Find where the given text appears and provide that cell's center as (X, Y) coordinate. 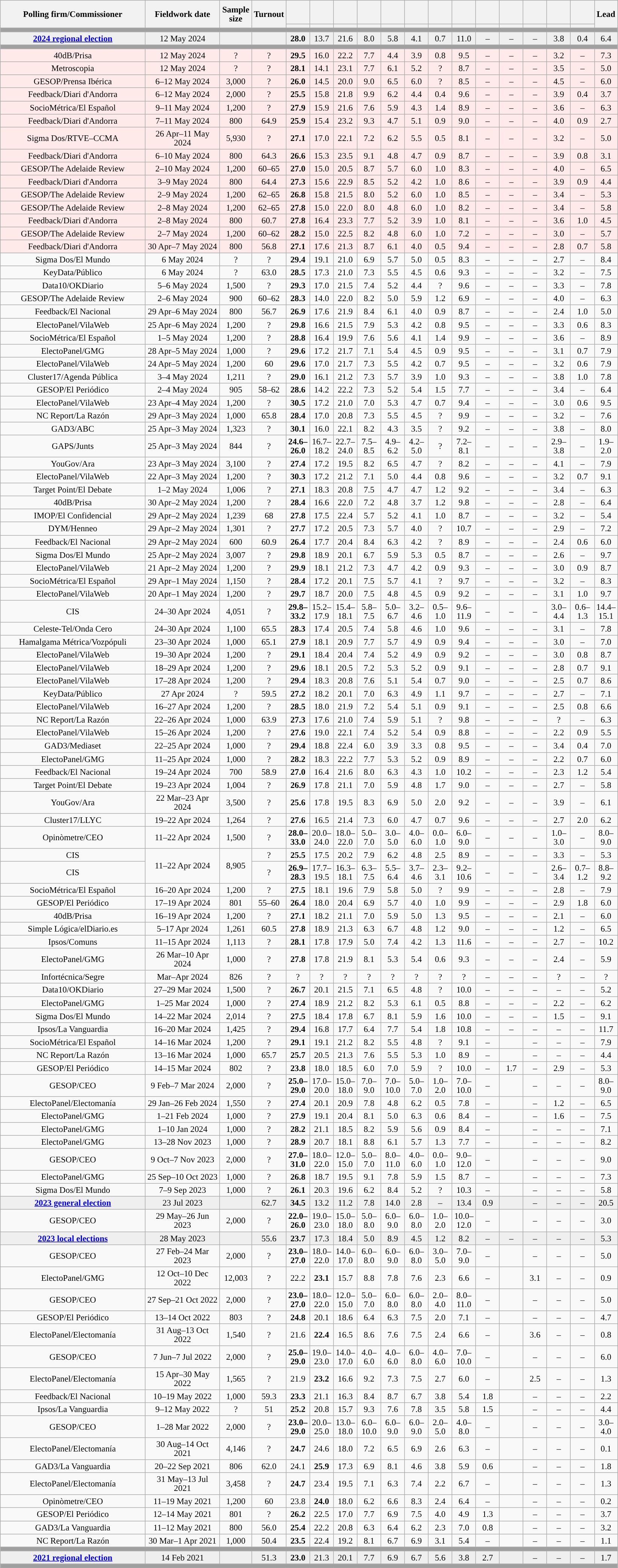
28.9 (298, 1142)
13.4 (464, 1203)
21.4 (345, 820)
Sigma Dos/RTVE–CCMA (73, 138)
27 Apr 2024 (182, 694)
29.7 (298, 594)
19–23 Apr 2024 (182, 785)
24.1 (298, 1466)
16–19 Apr 2024 (182, 916)
18.6 (345, 1317)
3.0–4.4 (559, 611)
2,014 (236, 1016)
6.3–7.5 (369, 872)
700 (236, 772)
5–6 May 2024 (182, 286)
22 Mar–23 Apr 2024 (182, 802)
15.4 (322, 120)
1,565 (236, 1379)
Mar–Apr 2024 (182, 977)
15.2–17.9 (322, 611)
12–14 May 2021 (182, 1514)
60.7 (269, 220)
2–7 May 2024 (182, 234)
11–19 May 2021 (182, 1501)
14 Feb 2021 (182, 1557)
7.5–8.5 (369, 447)
50.4 (269, 1541)
56.0 (269, 1528)
29 Apr–3 May 2024 (182, 416)
Turnout (269, 14)
11.6 (464, 942)
2.1 (559, 916)
2.3–3.1 (440, 872)
17–19 Apr 2024 (182, 903)
29.9 (298, 568)
23 Jul 2023 (182, 1203)
64.4 (269, 182)
9–11 May 2024 (182, 108)
59.5 (269, 694)
600 (236, 542)
Lead (606, 14)
27 Sep–21 Oct 2022 (182, 1300)
14–22 Mar 2024 (182, 1016)
1,239 (236, 516)
64.9 (269, 120)
3.7–4.6 (417, 872)
16.3–18.1 (345, 872)
Fieldwork date (182, 14)
Infortécnica/Segre (73, 977)
GAD3/ABC (73, 429)
5.5–6.4 (392, 872)
20.0–24.0 (322, 838)
844 (236, 447)
3–4 May 2024 (182, 377)
3,500 (236, 802)
11.2 (345, 1203)
19.2 (345, 1541)
18.8 (322, 746)
30 Mar–1 Apr 2021 (182, 1541)
24.0 (322, 1501)
23.7 (298, 1238)
28.0–33.0 (298, 838)
1,006 (236, 489)
1–10 Jan 2024 (182, 1129)
13–28 Nov 2023 (182, 1142)
29.0 (298, 377)
29 Apr–6 May 2024 (182, 312)
28 May 2023 (182, 1238)
Cluster17/Agenda Pública (73, 377)
7–9 Sep 2023 (182, 1190)
GAPS/Junts (73, 447)
28.0 (298, 38)
17–28 Apr 2024 (182, 681)
62.7 (269, 1203)
24.8 (298, 1317)
3,100 (236, 464)
2.6–3.4 (559, 872)
8.8–9.2 (606, 872)
15.6 (322, 182)
65.5 (269, 629)
IMOP/El Confidencial (73, 516)
15.3 (322, 156)
Sample size (236, 14)
1,261 (236, 929)
0.6–1.3 (583, 611)
68 (269, 516)
60.9 (269, 542)
9 Oct–7 Nov 2023 (182, 1159)
14.4–15.1 (606, 611)
11.0 (464, 38)
7–11 May 2024 (182, 120)
21 Apr–2 May 2024 (182, 568)
1,113 (236, 942)
5,930 (236, 138)
5.0–6.7 (392, 611)
25 Sep–10 Oct 2023 (182, 1177)
30.3 (298, 477)
26.9–28.3 (298, 872)
25.4 (298, 1528)
2–6 May 2024 (182, 298)
3.2–4.6 (417, 611)
4,051 (236, 611)
1,004 (236, 785)
29.3 (298, 286)
22 Apr–3 May 2024 (182, 477)
3–9 May 2024 (182, 182)
16.1 (322, 377)
3,458 (236, 1484)
30 Aug–14 Oct 2021 (182, 1449)
24.6 (322, 1449)
0.5–1.0 (440, 611)
65.1 (269, 642)
Metroscopia (73, 68)
14.5 (322, 82)
826 (236, 977)
16.3 (345, 1396)
1–28 Mar 2022 (182, 1427)
Cluster17/LLYC (73, 820)
29.5 (298, 56)
26.2 (298, 1514)
1,150 (236, 580)
63.9 (269, 720)
1,211 (236, 377)
20.0–25.0 (322, 1427)
29 Jan–26 Feb 2024 (182, 1103)
802 (236, 1068)
28.6 (298, 389)
22.7–24.0 (345, 447)
2021 regional election (73, 1557)
60–65 (269, 168)
11–25 Apr 2024 (182, 759)
10.7 (464, 529)
10–19 May 2022 (182, 1396)
4.9–6.2 (392, 447)
65.7 (269, 1055)
13.2 (322, 1203)
30 Apr–7 May 2024 (182, 247)
19.9 (345, 338)
25 Apr–6 May 2024 (182, 325)
11–12 May 2021 (182, 1528)
58–62 (269, 389)
2023 general election (73, 1203)
15.9 (322, 108)
905 (236, 389)
15 Apr–30 May 2022 (182, 1379)
25.6 (298, 802)
17.4 (322, 629)
22–26 Apr 2024 (182, 720)
GAD3/Mediaset (73, 746)
27 Feb–24 Mar 2023 (182, 1256)
16–20 Apr 2024 (182, 890)
20.7 (322, 1142)
DYM/Henneo (73, 529)
1,425 (236, 1029)
3,007 (236, 555)
24.6–26.0 (298, 447)
2024 regional election (73, 38)
19–30 Apr 2024 (182, 655)
26.1 (298, 1190)
15–26 Apr 2024 (182, 733)
7 Jun–7 Jul 2022 (182, 1357)
29.8–33.2 (298, 611)
14–16 Mar 2024 (182, 1042)
2.0–5.0 (440, 1427)
20.3 (322, 1190)
28.8 (298, 338)
4,146 (236, 1449)
25.7 (298, 1055)
803 (236, 1317)
23.0 (298, 1557)
5.0–8.0 (369, 1221)
30.1 (298, 429)
62.0 (269, 1466)
59.3 (269, 1396)
22.9 (345, 182)
0.1 (606, 1449)
12 Oct–10 Dec 2022 (182, 1277)
63.0 (269, 273)
1.0–3.0 (559, 838)
9 Feb–7 Mar 2024 (182, 1086)
28 Apr–5 May 2024 (182, 350)
23–30 Apr 2024 (182, 642)
19.0 (322, 733)
5.8–7.5 (369, 611)
GESOP/Prensa Ibérica (73, 82)
15.4–18.1 (345, 611)
Polling firm/Commissioner (73, 14)
30.5 (298, 403)
13–16 Mar 2024 (182, 1055)
1,264 (236, 820)
51 (269, 1410)
1,540 (236, 1335)
6.0–10.0 (369, 1427)
65.8 (269, 416)
4.0–8.0 (464, 1427)
1,301 (236, 529)
26.0 (298, 82)
2.0–4.0 (440, 1300)
64.3 (269, 156)
14.2 (322, 389)
0.7–1.2 (583, 872)
1–2 May 2024 (182, 489)
9.2–10.6 (464, 872)
26.7 (298, 990)
27.0–31.0 (298, 1159)
19–24 Apr 2024 (182, 772)
1–5 May 2024 (182, 338)
806 (236, 1466)
20–22 Sep 2021 (182, 1466)
4.2–5.0 (417, 447)
20.2 (345, 855)
27–29 Mar 2024 (182, 990)
Ipsos/Comuns (73, 942)
1.9–2.0 (606, 447)
8,905 (236, 866)
22.0–26.0 (298, 1221)
58.9 (269, 772)
18–29 Apr 2024 (182, 668)
3,000 (236, 82)
Simple Lógica/elDiario.es (73, 929)
31 May–13 Jul 2021 (182, 1484)
16–20 Mar 2024 (182, 1029)
31 Aug–13 Oct 2022 (182, 1335)
30 Apr–2 May 2024 (182, 503)
25.2 (298, 1410)
16–27 Apr 2024 (182, 707)
900 (236, 298)
51.3 (269, 1557)
19–22 Apr 2024 (182, 820)
17.7–19.5 (322, 872)
29 Apr–1 May 2024 (182, 580)
23.0–29.0 (298, 1427)
60.5 (269, 929)
1,550 (236, 1103)
12,003 (236, 1277)
21.8 (345, 95)
24 Apr–5 May 2024 (182, 364)
10.0–12.0 (464, 1221)
7.2–8.1 (464, 447)
26 Mar–10 Apr 2024 (182, 959)
9.0–12.0 (464, 1159)
13.0–18.0 (345, 1427)
14.1 (322, 68)
56.7 (269, 312)
10.3 (464, 1190)
27.7 (298, 529)
9–12 May 2022 (182, 1410)
20 Apr–1 May 2024 (182, 594)
2–10 May 2024 (182, 168)
1,323 (236, 429)
26.6 (298, 156)
Hamalgama Métrica/Vozpópuli (73, 642)
0.2 (606, 1501)
1,100 (236, 629)
3.0–4.0 (606, 1427)
55–60 (269, 903)
17.9 (345, 942)
13.7 (322, 38)
34.5 (298, 1203)
22–25 Apr 2024 (182, 746)
1–21 Feb 2024 (182, 1116)
25 Apr–2 May 2024 (182, 555)
9.6–11.9 (464, 611)
16.8 (322, 1029)
56.8 (269, 247)
2023 local elections (73, 1238)
16.7–18.2 (322, 447)
11–15 Apr 2024 (182, 942)
1–25 Mar 2024 (182, 1003)
6–10 May 2024 (182, 156)
2–4 May 2024 (182, 389)
27.2 (298, 694)
17.0–20.0 (322, 1086)
13–14 Oct 2022 (182, 1317)
23 Apr–3 May 2024 (182, 464)
14–15 Mar 2024 (182, 1068)
23 Apr–4 May 2024 (182, 403)
26 Apr–11 May 2024 (182, 138)
23.4 (322, 1484)
5–17 Apr 2024 (182, 929)
11.7 (606, 1029)
29 May–26 Jun 2023 (182, 1221)
Celeste-Tel/Onda Cero (73, 629)
2.9–3.8 (559, 447)
55.6 (269, 1238)
2–9 May 2024 (182, 195)
10.8 (464, 1029)
